Locate the cell with the specified text and output its [x, y] center coordinate. 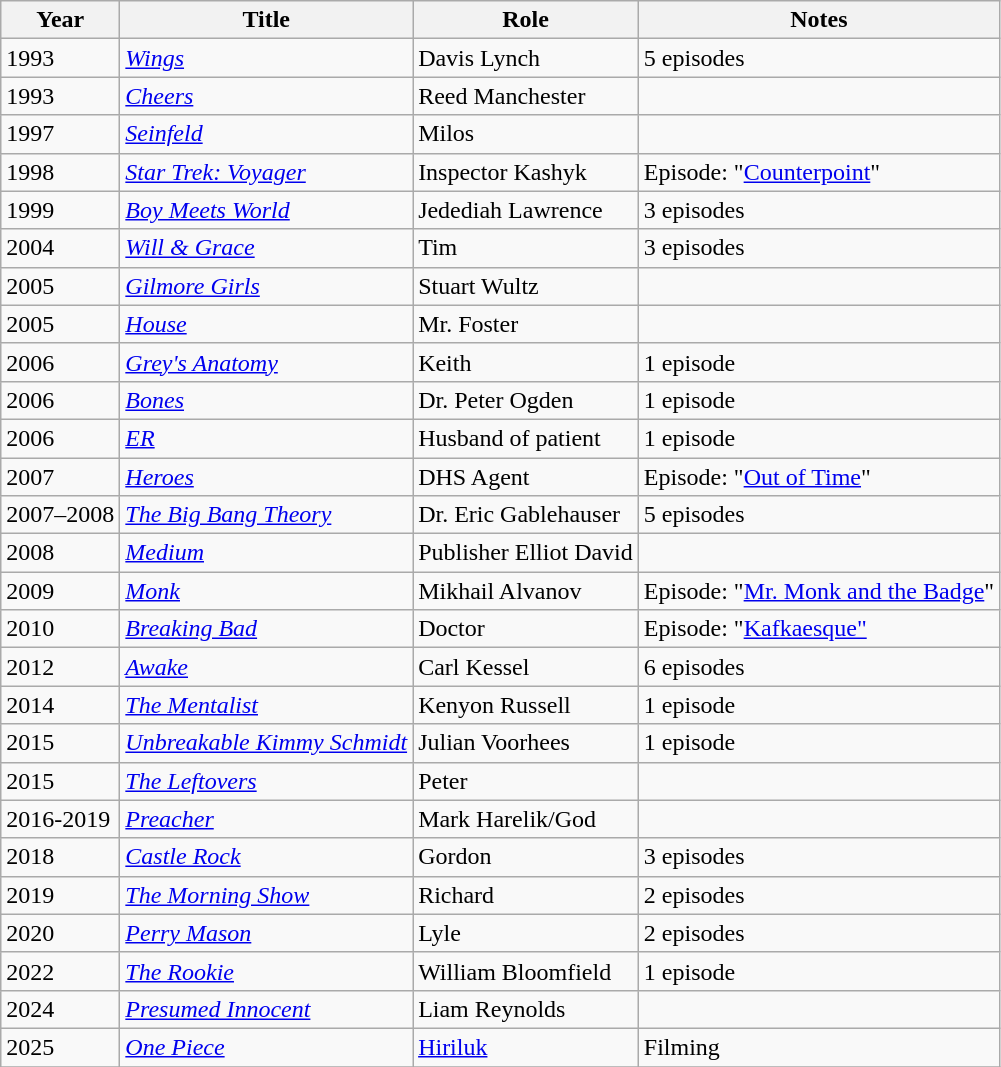
Tim [526, 248]
Heroes [266, 477]
2016-2019 [60, 819]
Unbreakable Kimmy Schmidt [266, 743]
Inspector Kashyk [526, 172]
The Rookie [266, 971]
Title [266, 20]
Boy Meets World [266, 210]
Reed Manchester [526, 96]
Keith [526, 362]
Cheers [266, 96]
Filming [818, 1047]
Breaking Bad [266, 629]
2010 [60, 629]
The Morning Show [266, 895]
Awake [266, 667]
Publisher Elliot David [526, 553]
Monk [266, 591]
Gilmore Girls [266, 286]
Peter [526, 781]
2022 [60, 971]
2018 [60, 857]
Davis Lynch [526, 58]
2004 [60, 248]
Year [60, 20]
Bones [266, 400]
Mark Harelik/God [526, 819]
Richard [526, 895]
Stuart Wultz [526, 286]
1999 [60, 210]
2019 [60, 895]
Husband of patient [526, 438]
Jedediah Lawrence [526, 210]
Star Trek: Voyager [266, 172]
Notes [818, 20]
Episode: "Kafkaesque" [818, 629]
Kenyon Russell [526, 705]
2020 [60, 933]
Julian Voorhees [526, 743]
Doctor [526, 629]
Castle Rock [266, 857]
2008 [60, 553]
The Mentalist [266, 705]
House [266, 324]
Dr. Eric Gablehauser [526, 515]
Milos [526, 134]
Episode: "Mr. Monk and the Badge" [818, 591]
Episode: "Out of Time" [818, 477]
2025 [60, 1047]
Liam Reynolds [526, 1009]
Wings [266, 58]
1998 [60, 172]
Mikhail Alvanov [526, 591]
One Piece [266, 1047]
2014 [60, 705]
The Leftovers [266, 781]
Role [526, 20]
Presumed Innocent [266, 1009]
Lyle [526, 933]
DHS Agent [526, 477]
Perry Mason [266, 933]
Medium [266, 553]
The Big Bang Theory [266, 515]
Preacher [266, 819]
Episode: "Counterpoint" [818, 172]
William Bloomfield [526, 971]
Hiriluk [526, 1047]
Gordon [526, 857]
2009 [60, 591]
6 episodes [818, 667]
Grey's Anatomy [266, 362]
2007–2008 [60, 515]
2007 [60, 477]
Will & Grace [266, 248]
2012 [60, 667]
Carl Kessel [526, 667]
Dr. Peter Ogden [526, 400]
Seinfeld [266, 134]
Mr. Foster [526, 324]
2024 [60, 1009]
1997 [60, 134]
ER [266, 438]
